From the cell containing the given text, extract its center point as [x, y] coordinate. 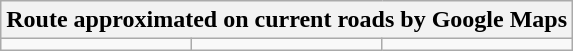
Route approximated on current roads by Google Maps [287, 20]
